Pinpoint the cell where the given text exists, returning its [X, Y] midpoint coordinate. 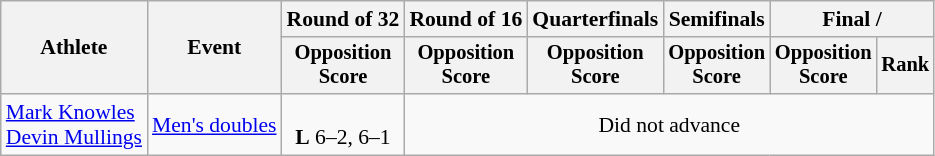
Semifinals [716, 19]
Quarterfinals [595, 19]
Event [214, 48]
Did not advance [669, 124]
Round of 32 [344, 19]
Final / [852, 19]
L 6–2, 6–1 [344, 124]
Athlete [74, 48]
Men's doubles [214, 124]
Rank [906, 66]
Mark KnowlesDevin Mullings [74, 124]
Round of 16 [466, 19]
